Scan for the cell matching the given text and deliver its [x, y] coordinate at center. 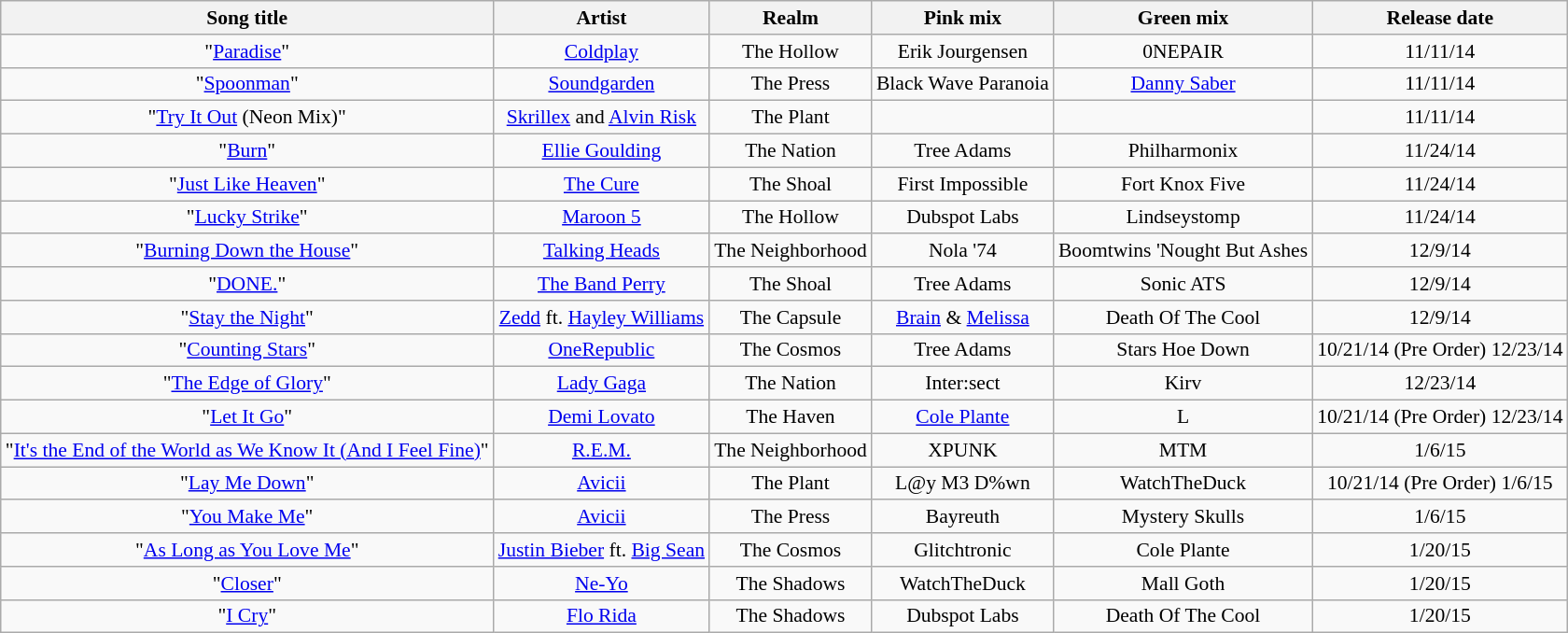
Soundgarden [601, 84]
Bayreuth [963, 516]
0NEPAIR [1183, 50]
Coldplay [601, 50]
Maroon 5 [601, 217]
"Counting Stars" [247, 350]
Lady Gaga [601, 384]
"Lay Me Down" [247, 484]
Fort Knox Five [1183, 184]
Flo Rida [601, 616]
Artist [601, 18]
Philharmonix [1183, 150]
Release date [1439, 18]
"You Make Me" [247, 516]
Boomtwins 'Nought But Ashes [1183, 250]
"I Cry" [247, 616]
The Band Perry [601, 284]
Mystery Skulls [1183, 516]
Ne-Yo [601, 583]
Green mix [1183, 18]
Skrillex and Alvin Risk [601, 118]
Danny Saber [1183, 84]
Inter:sect [963, 384]
"Stay the Night" [247, 316]
The Capsule [791, 316]
Stars Hoe Down [1183, 350]
"It's the End of the World as We Know It (And I Feel Fine)" [247, 450]
"Burn" [247, 150]
Pink mix [963, 18]
"As Long as You Love Me" [247, 550]
Mall Goth [1183, 583]
Talking Heads [601, 250]
Brain & Melissa [963, 316]
Black Wave Paranoia [963, 84]
10/21/14 (Pre Order) 1/6/15 [1439, 484]
"Let It Go" [247, 416]
Realm [791, 18]
Justin Bieber ft. Big Sean [601, 550]
12/23/14 [1439, 384]
Erik Jourgensen [963, 50]
MTM [1183, 450]
"The Edge of Glory" [247, 384]
First Impossible [963, 184]
"DONE." [247, 284]
"Burning Down the House" [247, 250]
Ellie Goulding [601, 150]
"Closer" [247, 583]
Song title [247, 18]
Sonic ATS [1183, 284]
R.E.M. [601, 450]
"Spoonman" [247, 84]
Demi Lovato [601, 416]
The Cure [601, 184]
Kirv [1183, 384]
L [1183, 416]
L@y M3 D%wn [963, 484]
"Paradise" [247, 50]
Glitchtronic [963, 550]
XPUNK [963, 450]
Nola '74 [963, 250]
The Haven [791, 416]
"Try It Out (Neon Mix)" [247, 118]
Lindseystomp [1183, 217]
OneRepublic [601, 350]
Zedd ft. Hayley Williams [601, 316]
"Lucky Strike" [247, 217]
"Just Like Heaven" [247, 184]
